Search for the cell housing the specified text and yield its (x, y) center coordinate. 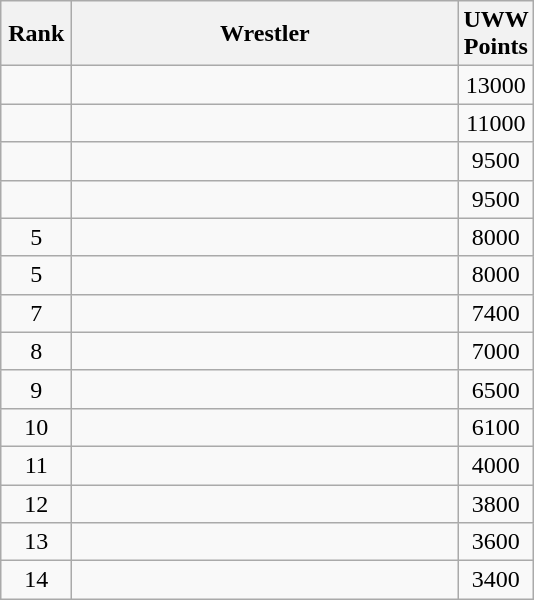
13000 (496, 85)
4000 (496, 465)
13 (36, 542)
3800 (496, 503)
3400 (496, 580)
11000 (496, 123)
10 (36, 427)
Wrestler (265, 34)
12 (36, 503)
3600 (496, 542)
6500 (496, 389)
Rank (36, 34)
14 (36, 580)
7 (36, 313)
6100 (496, 427)
8 (36, 351)
7000 (496, 351)
11 (36, 465)
UWW Points (496, 34)
7400 (496, 313)
9 (36, 389)
